Determine the [X, Y] coordinate at the center of the cell enclosing the given text.  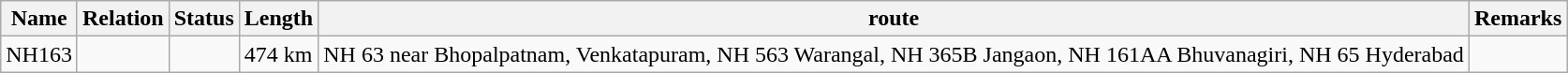
NH 63 near Bhopalpatnam, Venkatapuram, NH 563 Warangal, NH 365B Jangaon, NH 161AA Bhuvanagiri, NH 65 Hyderabad [894, 54]
Remarks [1517, 19]
474 km [278, 54]
Status [204, 19]
Name [39, 19]
NH163 [39, 54]
Relation [123, 19]
route [894, 19]
Length [278, 19]
